Search for the cell housing the specified text and yield its [x, y] center coordinate. 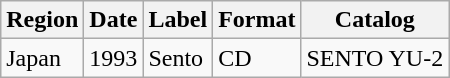
Japan [42, 58]
SENTO YU-2 [375, 58]
1993 [114, 58]
Region [42, 20]
Label [178, 20]
Sento [178, 58]
CD [257, 58]
Catalog [375, 20]
Format [257, 20]
Date [114, 20]
